From the cell containing the given text, extract its center point as (X, Y) coordinate. 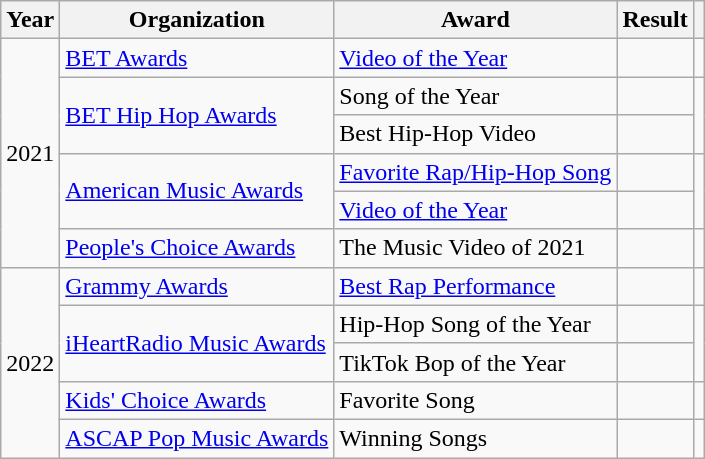
Result (655, 20)
Grammy Awards (197, 286)
Year (30, 20)
Winning Songs (476, 438)
American Music Awards (197, 191)
Organization (197, 20)
People's Choice Awards (197, 248)
Best Rap Performance (476, 286)
Song of the Year (476, 96)
Favorite Rap/Hip-Hop Song (476, 172)
iHeartRadio Music Awards (197, 343)
Award (476, 20)
BET Awards (197, 58)
ASCAP Pop Music Awards (197, 438)
BET Hip Hop Awards (197, 115)
The Music Video of 2021 (476, 248)
2021 (30, 153)
Hip-Hop Song of the Year (476, 324)
Best Hip-Hop Video (476, 134)
Favorite Song (476, 400)
2022 (30, 362)
Kids' Choice Awards (197, 400)
TikTok Bop of the Year (476, 362)
